Return the [X, Y] coordinate for the center point of the cell that contains the specified text.  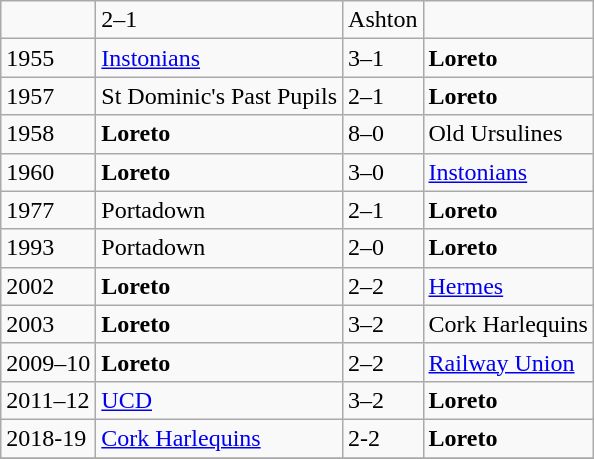
1957 [48, 96]
2018-19 [48, 438]
1977 [48, 210]
1955 [48, 58]
2-2 [383, 438]
Ashton [383, 20]
2009–10 [48, 362]
1993 [48, 248]
8–0 [383, 134]
2–0 [383, 248]
3–0 [383, 172]
Old Ursulines [508, 134]
1958 [48, 134]
3–1 [383, 58]
2011–12 [48, 400]
2002 [48, 286]
2003 [48, 324]
Hermes [508, 286]
1960 [48, 172]
UCD [220, 400]
St Dominic's Past Pupils [220, 96]
Railway Union [508, 362]
